Detect which cell encompasses the target text, then output its [x, y] center coordinate. 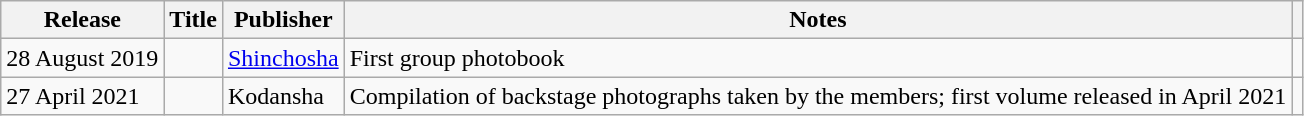
Publisher [283, 20]
27 April 2021 [82, 96]
Notes [818, 20]
First group photobook [818, 58]
28 August 2019 [82, 58]
Release [82, 20]
Title [194, 20]
Kodansha [283, 96]
Shinchosha [283, 58]
Compilation of backstage photographs taken by the members; first volume released in April 2021 [818, 96]
